Output the [X, Y] coordinate of the center of the cell containing the given text.  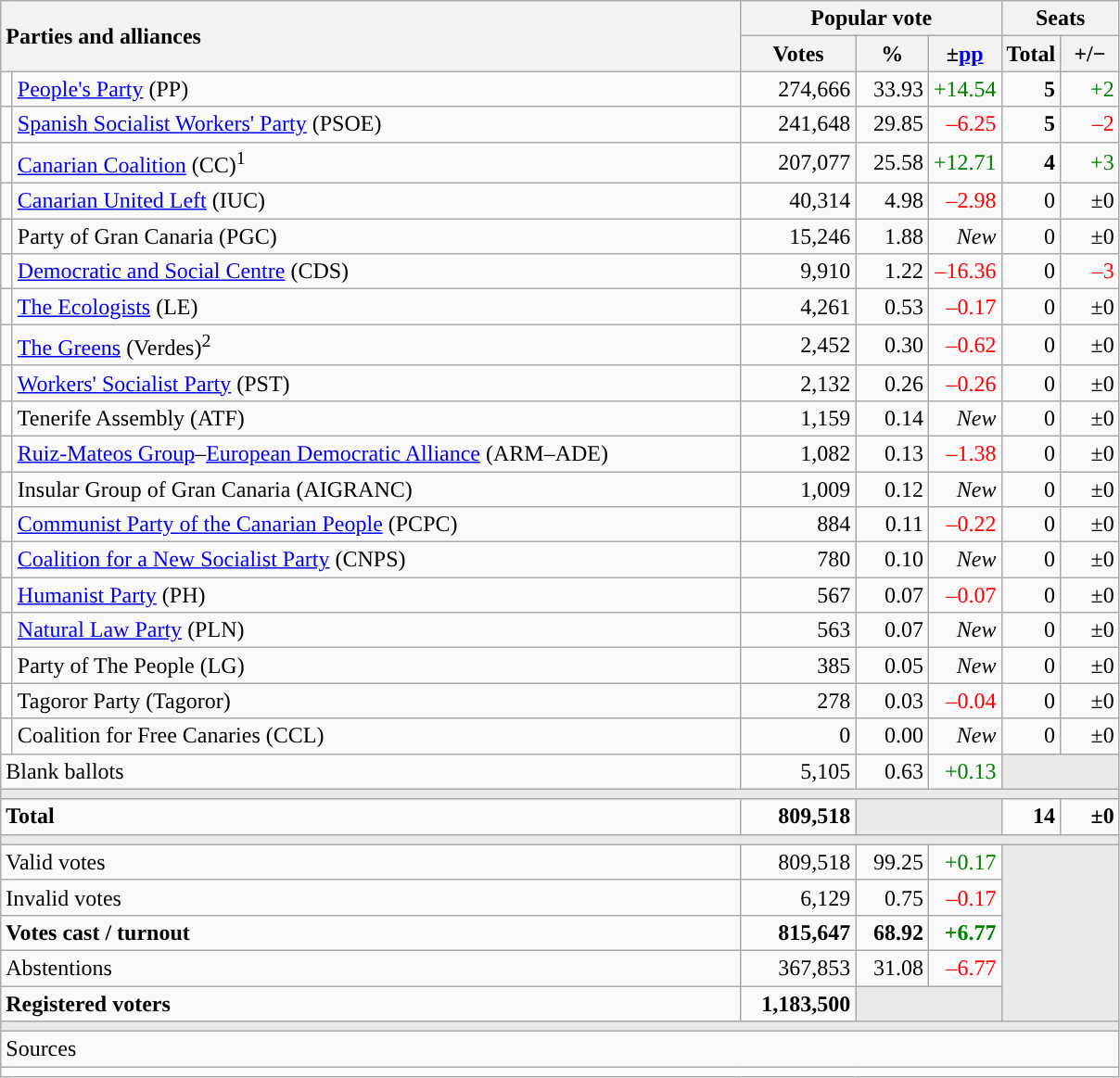
+3 [1090, 163]
33.93 [892, 89]
0.53 [892, 307]
31.08 [892, 968]
+6.77 [964, 932]
–16.36 [964, 272]
Spanish Socialist Workers' Party (PSOE) [376, 124]
367,853 [798, 968]
–0.04 [964, 701]
0.26 [892, 383]
1.88 [892, 236]
0.75 [892, 897]
40,314 [798, 201]
+14.54 [964, 89]
Blank ballots [371, 771]
2,132 [798, 383]
4.98 [892, 201]
274,666 [798, 89]
Humanist Party (PH) [376, 595]
563 [798, 630]
Registered voters [371, 1004]
815,647 [798, 932]
884 [798, 525]
The Ecologists (LE) [376, 307]
Tagoror Party (Tagoror) [376, 701]
0.12 [892, 489]
Democratic and Social Centre (CDS) [376, 272]
Invalid votes [371, 897]
1,159 [798, 418]
–0.22 [964, 525]
15,246 [798, 236]
1,082 [798, 453]
+12.71 [964, 163]
29.85 [892, 124]
±pp [964, 54]
Parties and alliances [371, 36]
1,009 [798, 489]
0.14 [892, 418]
0.10 [892, 560]
Canarian United Left (IUC) [376, 201]
9,910 [798, 272]
14 [1031, 817]
0.30 [892, 345]
Votes [798, 54]
+0.13 [964, 771]
Workers' Socialist Party (PST) [376, 383]
567 [798, 595]
0.05 [892, 666]
–6.77 [964, 968]
0.00 [892, 736]
Party of Gran Canaria (PGC) [376, 236]
Votes cast / turnout [371, 932]
–3 [1090, 272]
68.92 [892, 932]
4 [1031, 163]
Canarian Coalition (CC)1 [376, 163]
1.22 [892, 272]
+2 [1090, 89]
Natural Law Party (PLN) [376, 630]
Tenerife Assembly (ATF) [376, 418]
Coalition for a New Socialist Party (CNPS) [376, 560]
4,261 [798, 307]
+/− [1090, 54]
6,129 [798, 897]
0.63 [892, 771]
207,077 [798, 163]
–6.25 [964, 124]
The Greens (Verdes)2 [376, 345]
5,105 [798, 771]
385 [798, 666]
Valid votes [371, 862]
Abstentions [371, 968]
Communist Party of the Canarian People (PCPC) [376, 525]
+0.17 [964, 862]
Insular Group of Gran Canaria (AIGRANC) [376, 489]
278 [798, 701]
0.11 [892, 525]
2,452 [798, 345]
780 [798, 560]
–2.98 [964, 201]
25.58 [892, 163]
99.25 [892, 862]
0.03 [892, 701]
–0.26 [964, 383]
–1.38 [964, 453]
1,183,500 [798, 1004]
% [892, 54]
Coalition for Free Canaries (CCL) [376, 736]
–0.07 [964, 595]
Sources [560, 1049]
–2 [1090, 124]
Party of The People (LG) [376, 666]
Seats [1061, 19]
People's Party (PP) [376, 89]
241,648 [798, 124]
0.13 [892, 453]
Popular vote [872, 19]
–0.62 [964, 345]
Ruiz-Mateos Group–European Democratic Alliance (ARM–ADE) [376, 453]
